Determine the [X, Y] coordinate at the center of the cell enclosing the given text.  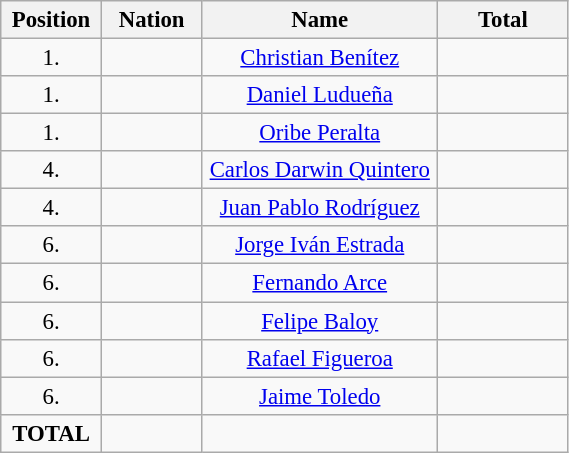
Oribe Peralta [320, 133]
Jaime Toledo [320, 396]
Jorge Iván Estrada [320, 245]
Carlos Darwin Quintero [320, 170]
Rafael Figueroa [320, 358]
Position [52, 20]
Juan Pablo Rodríguez [320, 208]
Total [504, 20]
TOTAL [52, 433]
Daniel Ludueña [320, 95]
Fernando Arce [320, 283]
Nation [152, 20]
Christian Benítez [320, 58]
Felipe Baloy [320, 321]
Name [320, 20]
